Scan for the cell matching the given text and deliver its (X, Y) coordinate at center. 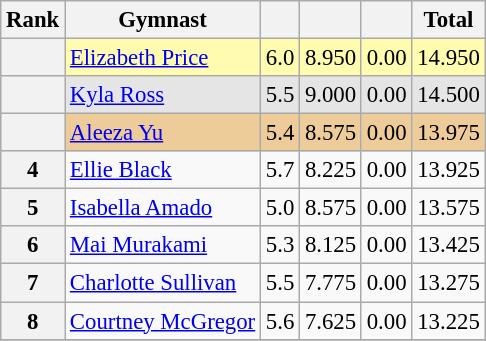
5.4 (280, 133)
Gymnast (163, 20)
8.125 (331, 245)
Mai Murakami (163, 245)
6.0 (280, 58)
13.975 (448, 133)
13.925 (448, 170)
7.775 (331, 283)
7.625 (331, 321)
13.225 (448, 321)
Elizabeth Price (163, 58)
4 (33, 170)
14.500 (448, 95)
13.275 (448, 283)
5 (33, 208)
Isabella Amado (163, 208)
Total (448, 20)
5.6 (280, 321)
Ellie Black (163, 170)
13.425 (448, 245)
8.950 (331, 58)
8.225 (331, 170)
8 (33, 321)
Rank (33, 20)
9.000 (331, 95)
5.3 (280, 245)
5.7 (280, 170)
Charlotte Sullivan (163, 283)
Kyla Ross (163, 95)
5.0 (280, 208)
6 (33, 245)
13.575 (448, 208)
7 (33, 283)
Aleeza Yu (163, 133)
Courtney McGregor (163, 321)
14.950 (448, 58)
